Scan for the cell matching the given text and deliver its (X, Y) coordinate at center. 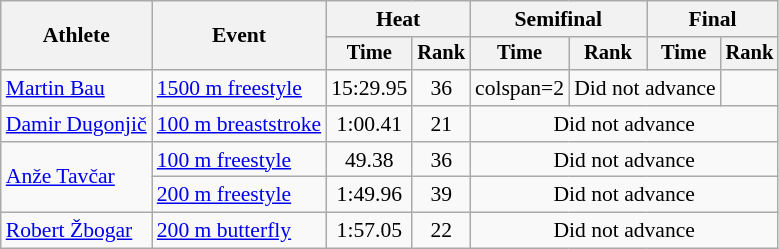
39 (441, 195)
Semifinal (558, 19)
Athlete (76, 36)
Anže Tavčar (76, 178)
200 m freestyle (239, 195)
1:57.05 (369, 231)
colspan=2 (520, 88)
Heat (398, 19)
1:00.41 (369, 124)
Martin Bau (76, 88)
Event (239, 36)
22 (441, 231)
100 m breaststroke (239, 124)
49.38 (369, 160)
1500 m freestyle (239, 88)
21 (441, 124)
Robert Žbogar (76, 231)
Final (713, 19)
1:49.96 (369, 195)
Damir Dugonjič (76, 124)
15:29.95 (369, 88)
100 m freestyle (239, 160)
200 m butterfly (239, 231)
